Pinpoint the cell where the given text exists, returning its [X, Y] midpoint coordinate. 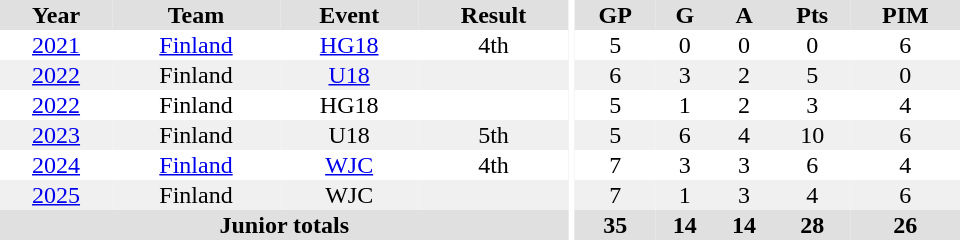
2023 [56, 135]
PIM [906, 15]
2024 [56, 165]
GP [615, 15]
G [684, 15]
2021 [56, 45]
A [744, 15]
35 [615, 225]
5th [493, 135]
Year [56, 15]
28 [812, 225]
Result [493, 15]
26 [906, 225]
2025 [56, 195]
Event [349, 15]
Junior totals [284, 225]
Team [196, 15]
Pts [812, 15]
10 [812, 135]
